Locate the cell with the specified text and output its (x, y) center coordinate. 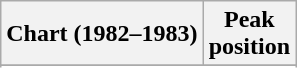
Chart (1982–1983) (102, 34)
Peakposition (249, 34)
